Extract the (x, y) coordinate from the center of the cell holding the provided text.  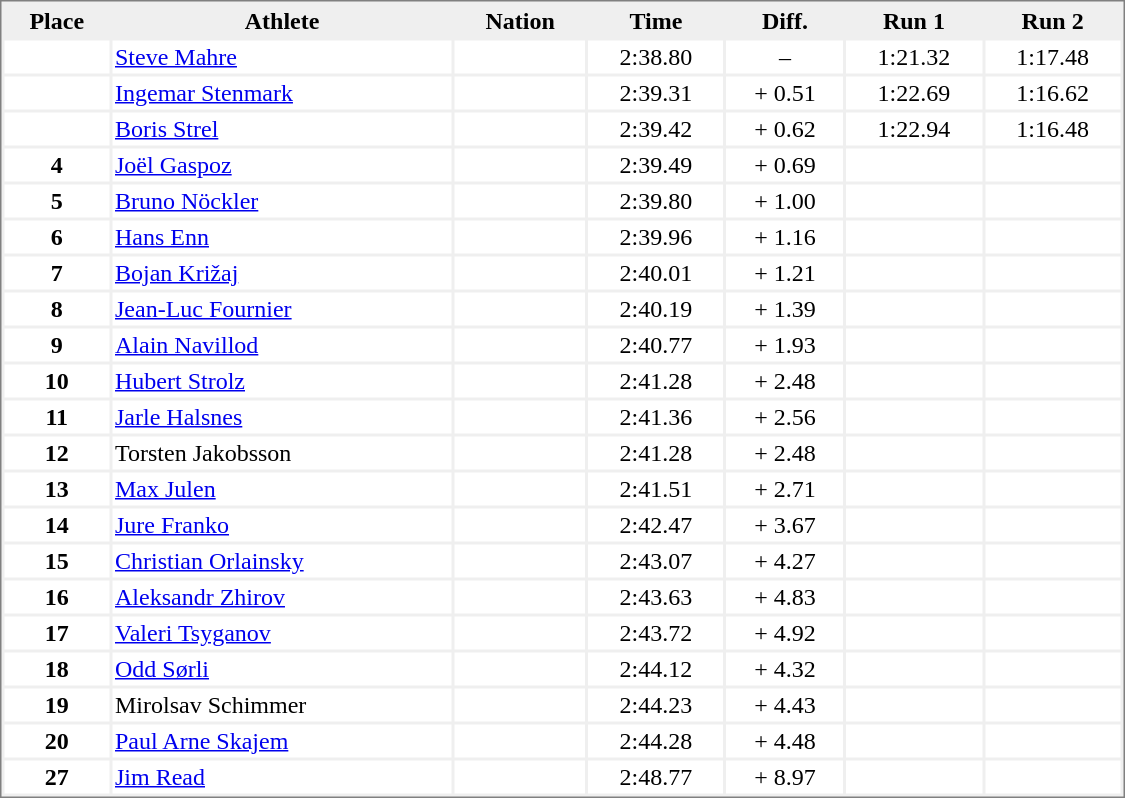
17 (56, 632)
Athlete (282, 20)
Alain Navillod (282, 344)
+ 1.21 (785, 272)
Run 2 (1053, 20)
Valeri Tsyganov (282, 632)
2:40.19 (656, 308)
20 (56, 740)
2:39.49 (656, 164)
Boris Strel (282, 128)
9 (56, 344)
+ 2.71 (785, 488)
Jure Franko (282, 524)
19 (56, 704)
7 (56, 272)
2:43.72 (656, 632)
Steve Mahre (282, 56)
2:38.80 (656, 56)
5 (56, 200)
+ 0.62 (785, 128)
+ 0.69 (785, 164)
1:16.62 (1053, 92)
+ 2.56 (785, 416)
2:39.96 (656, 236)
2:41.36 (656, 416)
Max Julen (282, 488)
2:43.63 (656, 596)
4 (56, 164)
1:22.69 (914, 92)
– (785, 56)
Joël Gaspoz (282, 164)
+ 1.39 (785, 308)
+ 4.43 (785, 704)
Nation (520, 20)
Mirolsav Schimmer (282, 704)
2:39.80 (656, 200)
Bruno Nöckler (282, 200)
18 (56, 668)
Jean-Luc Fournier (282, 308)
2:43.07 (656, 560)
Odd Sørli (282, 668)
Paul Arne Skajem (282, 740)
+ 4.48 (785, 740)
2:39.42 (656, 128)
14 (56, 524)
Diff. (785, 20)
10 (56, 380)
Ingemar Stenmark (282, 92)
15 (56, 560)
11 (56, 416)
+ 3.67 (785, 524)
Hans Enn (282, 236)
+ 4.32 (785, 668)
2:44.28 (656, 740)
Hubert Strolz (282, 380)
2:48.77 (656, 776)
6 (56, 236)
13 (56, 488)
1:21.32 (914, 56)
Christian Orlainsky (282, 560)
12 (56, 452)
27 (56, 776)
2:39.31 (656, 92)
Torsten Jakobsson (282, 452)
2:44.23 (656, 704)
8 (56, 308)
+ 0.51 (785, 92)
2:42.47 (656, 524)
+ 4.27 (785, 560)
16 (56, 596)
2:40.77 (656, 344)
Place (56, 20)
+ 1.00 (785, 200)
1:16.48 (1053, 128)
1:17.48 (1053, 56)
+ 1.16 (785, 236)
2:41.51 (656, 488)
Jarle Halsnes (282, 416)
Bojan Križaj (282, 272)
2:44.12 (656, 668)
+ 8.97 (785, 776)
1:22.94 (914, 128)
2:40.01 (656, 272)
+ 1.93 (785, 344)
+ 4.92 (785, 632)
Run 1 (914, 20)
Aleksandr Zhirov (282, 596)
+ 4.83 (785, 596)
Jim Read (282, 776)
Time (656, 20)
